Scan for the cell matching the given text and deliver its [X, Y] coordinate at center. 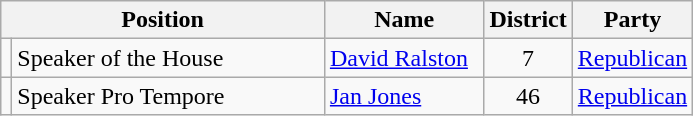
District [528, 20]
Party [632, 20]
Speaker Pro Tempore [168, 96]
Position [163, 20]
David Ralston [404, 58]
7 [528, 58]
Speaker of the House [168, 58]
46 [528, 96]
Name [404, 20]
Jan Jones [404, 96]
